Determine the [x, y] coordinate at the center of the cell enclosing the given text.  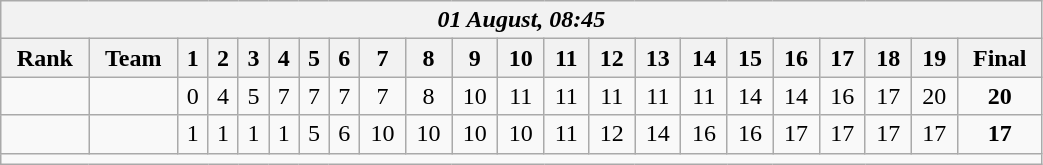
Final [1000, 58]
Team [134, 58]
15 [750, 58]
3 [253, 58]
18 [888, 58]
9 [475, 58]
19 [934, 58]
Rank [45, 58]
0 [193, 96]
01 August, 08:45 [522, 20]
2 [223, 58]
13 [658, 58]
